Return the [x, y] coordinate for the center point of the cell that contains the specified text.  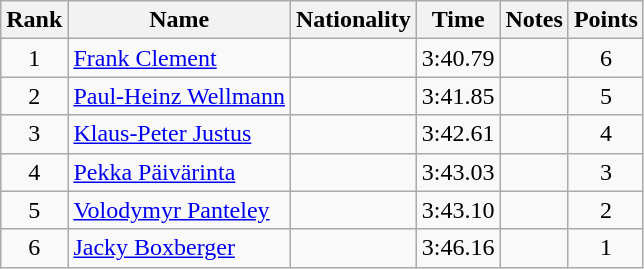
3:41.85 [458, 96]
Name [180, 20]
3:43.03 [458, 172]
Jacky Boxberger [180, 248]
Frank Clement [180, 58]
Notes [534, 20]
Rank [34, 20]
Paul-Heinz Wellmann [180, 96]
3:43.10 [458, 210]
Points [606, 20]
Time [458, 20]
3:46.16 [458, 248]
Nationality [353, 20]
3:42.61 [458, 134]
Pekka Päivärinta [180, 172]
3:40.79 [458, 58]
Klaus-Peter Justus [180, 134]
Volodymyr Panteley [180, 210]
